Search for the cell housing the specified text and yield its [x, y] center coordinate. 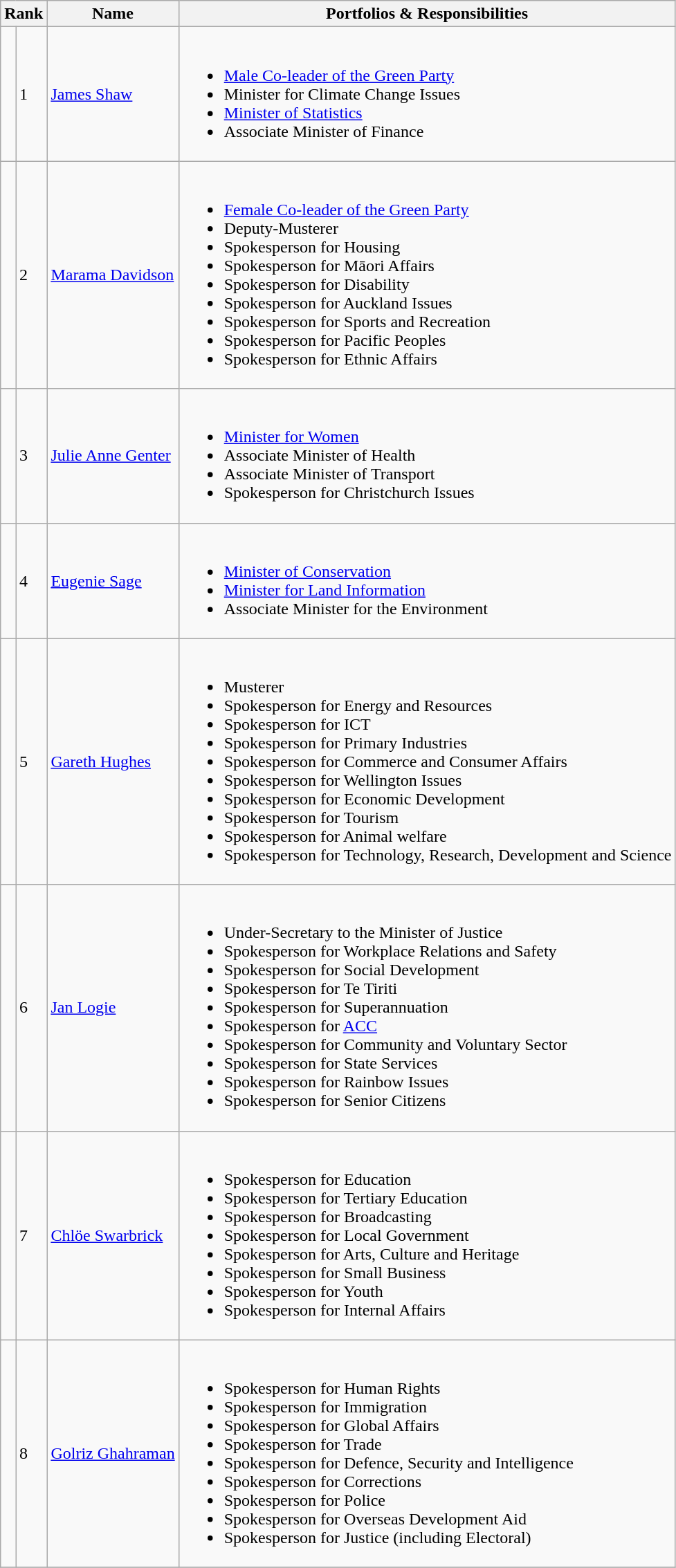
Jan Logie [113, 1008]
7 [30, 1235]
8 [30, 1454]
1 [30, 94]
5 [30, 762]
Marama Davidson [113, 275]
Portfolios & Responsibilities [427, 14]
3 [30, 456]
Gareth Hughes [113, 762]
Eugenie Sage [113, 581]
Male Co-leader of the Green PartyMinister for Climate Change IssuesMinister of StatisticsAssociate Minister of Finance [427, 94]
2 [30, 275]
Chlöe Swarbrick [113, 1235]
6 [30, 1008]
Minister of ConservationMinister for Land InformationAssociate Minister for the Environment [427, 581]
Julie Anne Genter [113, 456]
James Shaw [113, 94]
4 [30, 581]
Minister for WomenAssociate Minister of HealthAssociate Minister of TransportSpokesperson for Christchurch Issues [427, 456]
Golriz Ghahraman [113, 1454]
Rank [24, 14]
Name [113, 14]
